Provide the (X, Y) coordinate of the cell's center where the given text is located.  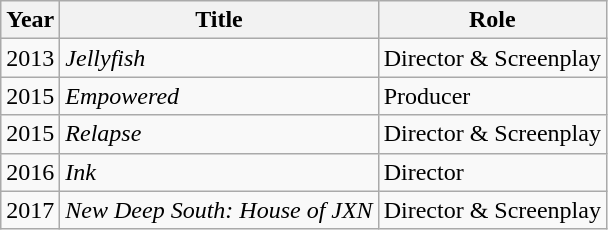
Year (30, 20)
Director (492, 172)
Producer (492, 96)
Empowered (219, 96)
2016 (30, 172)
2017 (30, 210)
Relapse (219, 134)
Jellyfish (219, 58)
Title (219, 20)
2013 (30, 58)
Ink (219, 172)
New Deep South: House of JXN (219, 210)
Role (492, 20)
